Detect which cell encompasses the target text, then output its (X, Y) center coordinate. 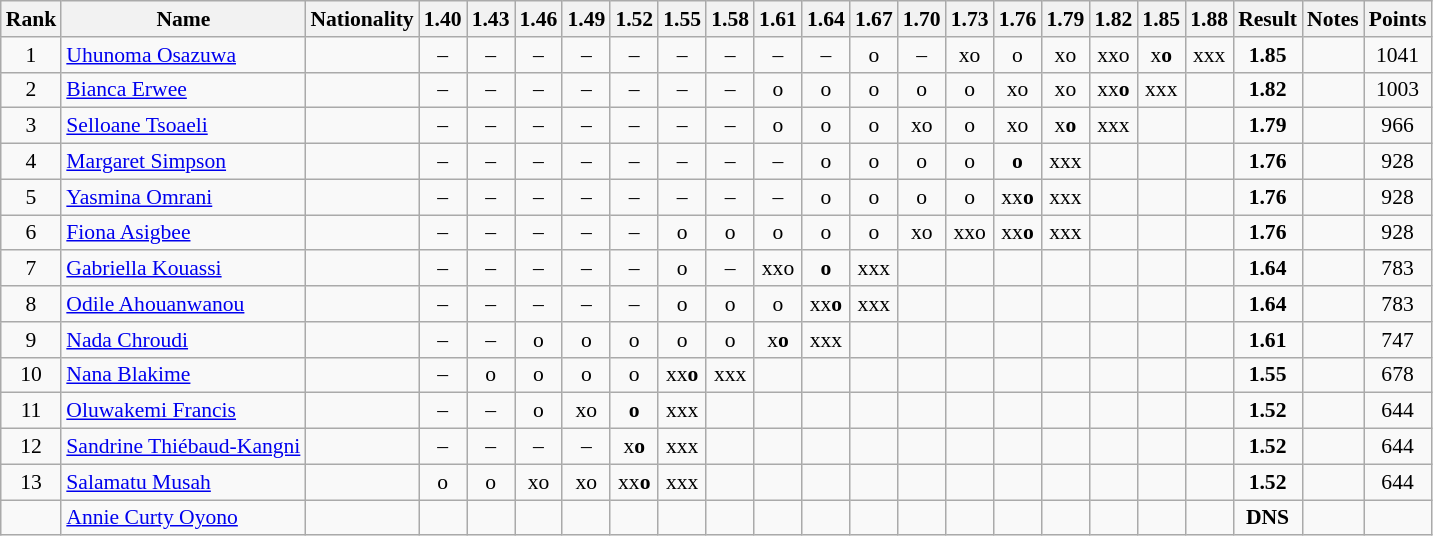
DNS (1268, 518)
1.49 (586, 19)
1.46 (538, 19)
Selloane Tsoaeli (183, 126)
1003 (1398, 90)
Sandrine Thiébaud-Kangni (183, 447)
Notes (1333, 19)
1.67 (874, 19)
Bianca Erwee (183, 90)
Result (1268, 19)
Yasmina Omrani (183, 197)
1.58 (730, 19)
1 (32, 55)
12 (32, 447)
1.43 (491, 19)
10 (32, 375)
Margaret Simpson (183, 162)
6 (32, 233)
1041 (1398, 55)
1.40 (443, 19)
5 (32, 197)
13 (32, 482)
Nada Chroudi (183, 340)
Rank (32, 19)
8 (32, 304)
Uhunoma Osazuwa (183, 55)
Name (183, 19)
Points (1398, 19)
747 (1398, 340)
11 (32, 411)
2 (32, 90)
1.73 (970, 19)
3 (32, 126)
Annie Curty Oyono (183, 518)
Nationality (362, 19)
1.88 (1209, 19)
Salamatu Musah (183, 482)
Oluwakemi Francis (183, 411)
Nana Blakime (183, 375)
9 (32, 340)
Gabriella Kouassi (183, 269)
Odile Ahouanwanou (183, 304)
966 (1398, 126)
1.70 (922, 19)
7 (32, 269)
4 (32, 162)
Fiona Asigbee (183, 233)
678 (1398, 375)
